Pinpoint the cell where the given text exists, returning its (X, Y) midpoint coordinate. 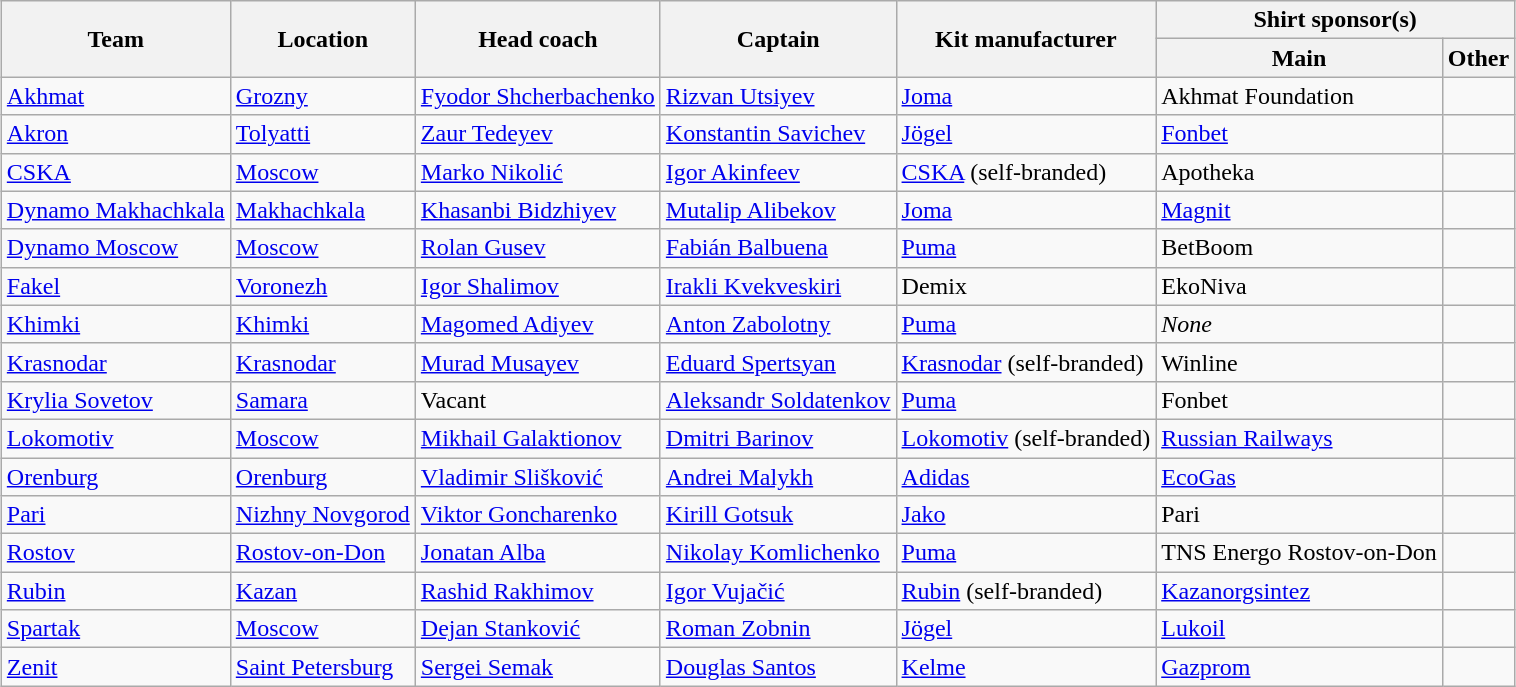
Vladimir Slišković (538, 477)
Kirill Gotsuk (778, 515)
Igor Vujačić (778, 591)
Rolan Gusev (538, 248)
Igor Shalimov (538, 286)
Spartak (116, 629)
Anton Zabolotny (778, 324)
Makhachkala (322, 210)
Viktor Goncharenko (538, 515)
Main (1300, 58)
Dynamo Moscow (116, 248)
Apotheka (1300, 172)
Captain (778, 39)
Samara (322, 400)
Location (322, 39)
Jonatan Alba (538, 553)
Rostov (116, 553)
Adidas (1026, 477)
EcoGas (1300, 477)
Dmitri Barinov (778, 438)
Other (1478, 58)
Shirt sponsor(s) (1336, 20)
CSKA (self-branded) (1026, 172)
Rostov-on-Don (322, 553)
EkoNiva (1300, 286)
Grozny (322, 96)
Nikolay Komlichenko (778, 553)
Demix (1026, 286)
TNS Energo Rostov-on-Don (1300, 553)
Magomed Adiyev (538, 324)
Khasanbi Bidzhiyev (538, 210)
Lokomotiv (self-branded) (1026, 438)
Igor Akinfeev (778, 172)
Kelme (1026, 667)
Jako (1026, 515)
Fakel (116, 286)
Sergei Semak (538, 667)
Akron (116, 134)
Andrei Malykh (778, 477)
Eduard Spertsyan (778, 362)
Akhmat (116, 96)
Marko Nikolić (538, 172)
Winline (1300, 362)
Vacant (538, 400)
Mutalip Alibekov (778, 210)
Aleksandr Soldatenkov (778, 400)
BetBoom (1300, 248)
Krylia Sovetov (116, 400)
Rizvan Utsiyev (778, 96)
Head coach (538, 39)
Irakli Kvekveskiri (778, 286)
Douglas Santos (778, 667)
Rubin (116, 591)
Mikhail Galaktionov (538, 438)
Nizhny Novgorod (322, 515)
Krasnodar (self-branded) (1026, 362)
Dynamo Makhachkala (116, 210)
CSKA (116, 172)
Zaur Tedeyev (538, 134)
Russian Railways (1300, 438)
Rashid Rakhimov (538, 591)
Kazan (322, 591)
Konstantin Savichev (778, 134)
None (1300, 324)
Lokomotiv (116, 438)
Rubin (self-branded) (1026, 591)
Gazprom (1300, 667)
Saint Petersburg (322, 667)
Team (116, 39)
Roman Zobnin (778, 629)
Fabián Balbuena (778, 248)
Tolyatti (322, 134)
Kazanorgsintez (1300, 591)
Zenit (116, 667)
Lukoil (1300, 629)
Kit manufacturer (1026, 39)
Fyodor Shcherbachenko (538, 96)
Akhmat Foundation (1300, 96)
Magnit (1300, 210)
Dejan Stanković (538, 629)
Murad Musayev (538, 362)
Voronezh (322, 286)
